Detect which cell encompasses the target text, then output its (x, y) center coordinate. 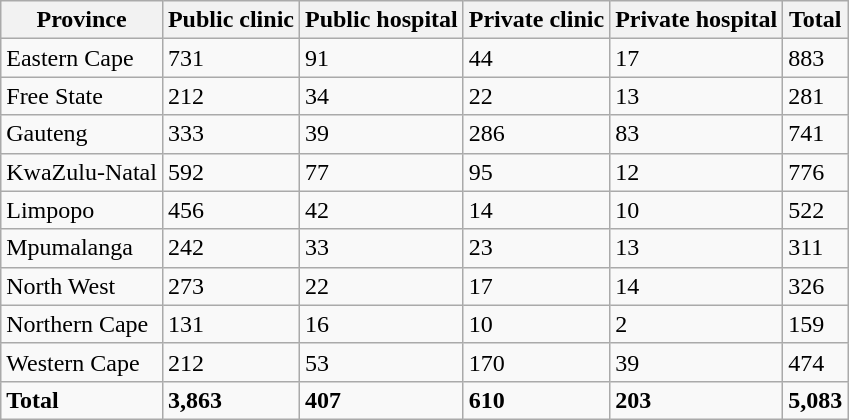
203 (696, 400)
34 (381, 96)
333 (230, 134)
16 (381, 324)
159 (816, 324)
83 (696, 134)
Mpumalanga (82, 248)
741 (816, 134)
Private clinic (536, 20)
33 (381, 248)
95 (536, 172)
23 (536, 248)
407 (381, 400)
12 (696, 172)
610 (536, 400)
474 (816, 362)
522 (816, 210)
273 (230, 286)
592 (230, 172)
44 (536, 58)
Eastern Cape (82, 58)
5,083 (816, 400)
242 (230, 248)
2 (696, 324)
42 (381, 210)
Public clinic (230, 20)
456 (230, 210)
Free State (82, 96)
Public hospital (381, 20)
883 (816, 58)
326 (816, 286)
KwaZulu-Natal (82, 172)
Private hospital (696, 20)
170 (536, 362)
731 (230, 58)
Western Cape (82, 362)
Province (82, 20)
3,863 (230, 400)
776 (816, 172)
North West (82, 286)
286 (536, 134)
53 (381, 362)
311 (816, 248)
77 (381, 172)
Gauteng (82, 134)
131 (230, 324)
Limpopo (82, 210)
91 (381, 58)
Northern Cape (82, 324)
281 (816, 96)
